Pinpoint the cell where the given text exists, returning its (X, Y) midpoint coordinate. 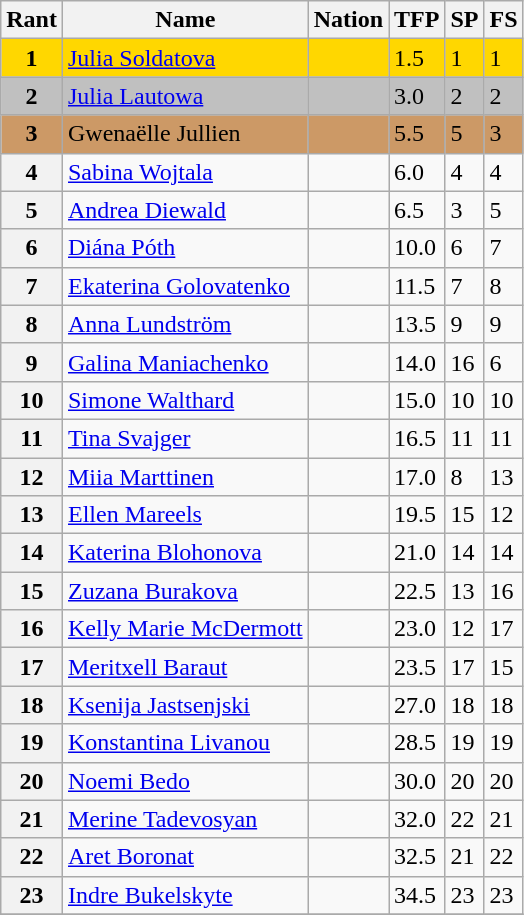
Galina Maniachenko (185, 362)
32.0 (417, 819)
14.0 (417, 362)
11.5 (417, 286)
Ellen Mareels (185, 515)
30.0 (417, 781)
Gwenaëlle Jullien (185, 134)
13.5 (417, 324)
SP (464, 20)
Zuzana Burakova (185, 591)
Julia Soldatova (185, 58)
32.5 (417, 857)
19.5 (417, 515)
Tina Svajger (185, 438)
27.0 (417, 705)
22.5 (417, 591)
6.5 (417, 210)
Katerina Blohonova (185, 553)
Anna Lundström (185, 324)
15.0 (417, 400)
Merine Tadevosyan (185, 819)
Andrea Diewald (185, 210)
1.5 (417, 58)
Sabina Wojtala (185, 172)
Julia Lautowa (185, 96)
Miia Marttinen (185, 477)
23.5 (417, 667)
Kelly Marie McDermott (185, 629)
Meritxell Baraut (185, 667)
Indre Bukelskyte (185, 895)
21.0 (417, 553)
Ekaterina Golovatenko (185, 286)
Noemi Bedo (185, 781)
Simone Walthard (185, 400)
17.0 (417, 477)
16.5 (417, 438)
Nation (348, 20)
3.0 (417, 96)
28.5 (417, 743)
Aret Boronat (185, 857)
Diána Póth (185, 248)
Rant (32, 20)
TFP (417, 20)
Konstantina Livanou (185, 743)
6.0 (417, 172)
Ksenija Jastsenjski (185, 705)
10.0 (417, 248)
5.5 (417, 134)
Name (185, 20)
FS (504, 20)
23.0 (417, 629)
34.5 (417, 895)
